Capture the cell that displays the provided text and extract its [x, y] central coordinate. 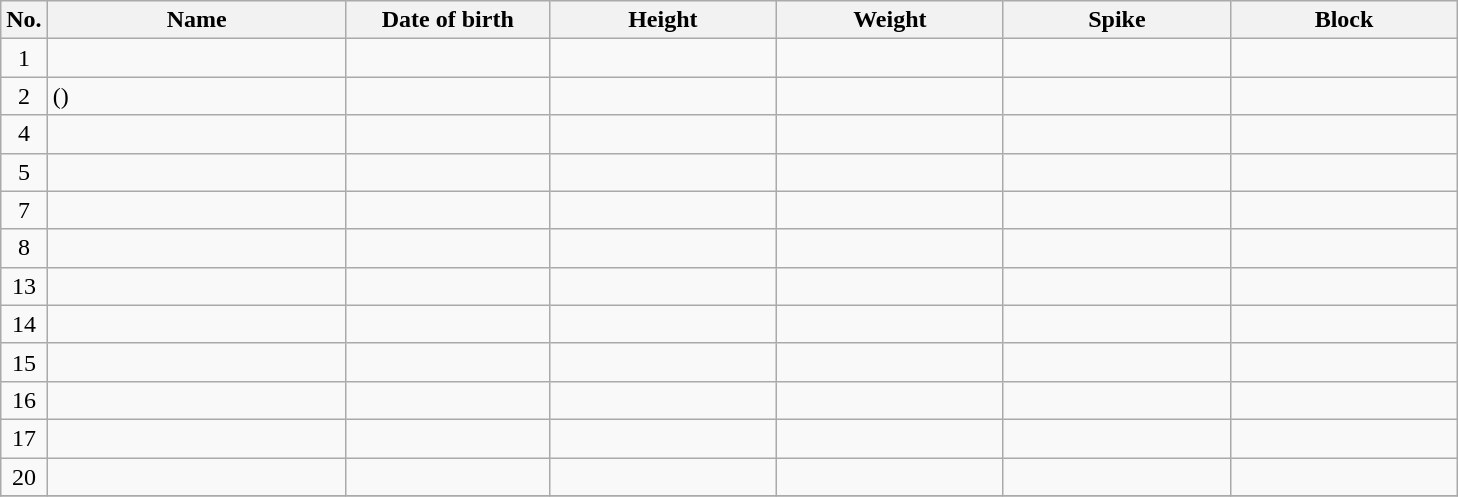
Spike [1116, 20]
() [196, 96]
17 [24, 438]
Weight [890, 20]
Block [1344, 20]
Date of birth [448, 20]
14 [24, 324]
15 [24, 362]
20 [24, 477]
4 [24, 134]
Height [662, 20]
1 [24, 58]
7 [24, 210]
5 [24, 172]
16 [24, 400]
8 [24, 248]
Name [196, 20]
2 [24, 96]
13 [24, 286]
No. [24, 20]
